From the cell containing the given text, extract its center point as (x, y) coordinate. 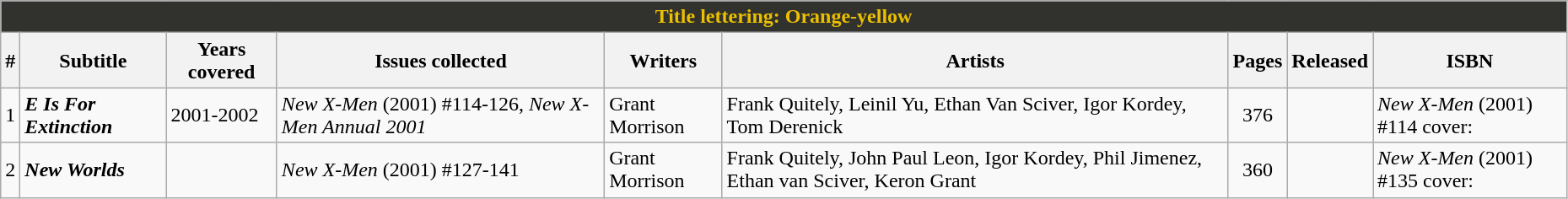
New X-Men (2001) #114 cover: (1470, 115)
Title lettering: Orange-yellow (784, 17)
360 (1258, 170)
2001-2002 (221, 115)
1 (10, 115)
Released (1330, 61)
Frank Quitely, Leinil Yu, Ethan Van Sciver, Igor Kordey, Tom Derenick (975, 115)
# (10, 61)
New Worlds (93, 170)
ISBN (1470, 61)
New X-Men (2001) #127-141 (440, 170)
New X-Men (2001) #114-126, New X-Men Annual 2001 (440, 115)
Pages (1258, 61)
Frank Quitely, John Paul Leon, Igor Kordey, Phil Jimenez, Ethan van Sciver, Keron Grant (975, 170)
Writers (663, 61)
Artists (975, 61)
Issues collected (440, 61)
New X-Men (2001) #135 cover: (1470, 170)
Years covered (221, 61)
Subtitle (93, 61)
2 (10, 170)
376 (1258, 115)
E Is For Extinction (93, 115)
